Pinpoint the cell where the given text exists, returning its (x, y) midpoint coordinate. 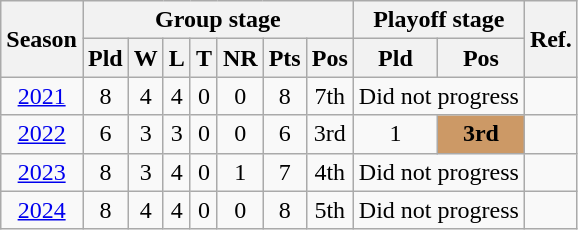
Playoff stage (438, 20)
2023 (42, 172)
Group stage (218, 20)
5th (330, 210)
T (204, 58)
4th (330, 172)
Season (42, 39)
2021 (42, 96)
W (146, 58)
2024 (42, 210)
NR (240, 58)
Ref. (550, 39)
2022 (42, 134)
Pts (284, 58)
7th (330, 96)
7 (284, 172)
L (176, 58)
